Pinpoint the cell where the given text exists, returning its [x, y] midpoint coordinate. 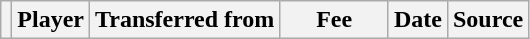
Source [488, 20]
Player [51, 20]
Transferred from [185, 20]
Date [418, 20]
Fee [334, 20]
